Determine the [x, y] coordinate at the center of the cell enclosing the given text.  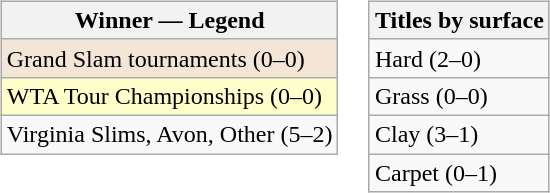
Virginia Slims, Avon, Other (5–2) [170, 134]
Hard (2–0) [459, 58]
Clay (3–1) [459, 134]
Grand Slam tournaments (0–0) [170, 58]
Grass (0–0) [459, 96]
Winner — Legend [170, 20]
Titles by surface [459, 20]
Carpet (0–1) [459, 173]
WTA Tour Championships (0–0) [170, 96]
